Scan for the cell matching the given text and deliver its (X, Y) coordinate at center. 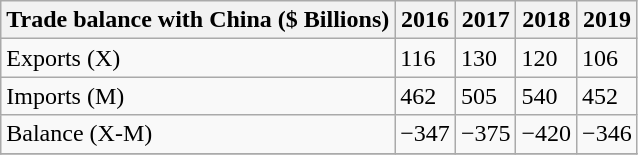
452 (608, 96)
Balance (X-M) (198, 134)
2017 (486, 20)
Exports (X) (198, 58)
Imports (M) (198, 96)
540 (546, 96)
2019 (608, 20)
106 (608, 58)
2018 (546, 20)
−346 (608, 134)
2016 (426, 20)
−347 (426, 134)
505 (486, 96)
−375 (486, 134)
462 (426, 96)
−420 (546, 134)
116 (426, 58)
130 (486, 58)
Trade balance with China ($ Billions) (198, 20)
120 (546, 58)
